For the text-containing cell, return its midpoint in [x, y] coordinate format. 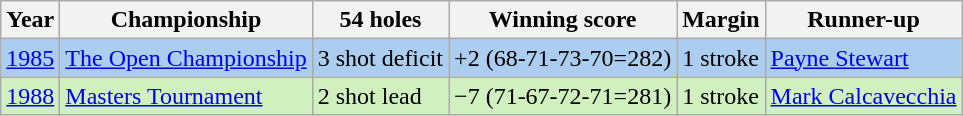
Masters Tournament [186, 96]
Winning score [563, 20]
Payne Stewart [864, 58]
54 holes [380, 20]
1988 [30, 96]
Runner-up [864, 20]
+2 (68-71-73-70=282) [563, 58]
Mark Calcavecchia [864, 96]
Championship [186, 20]
The Open Championship [186, 58]
Margin [721, 20]
1985 [30, 58]
3 shot deficit [380, 58]
Year [30, 20]
−7 (71-67-72-71=281) [563, 96]
2 shot lead [380, 96]
